Pinpoint the cell where the given text exists, returning its [x, y] midpoint coordinate. 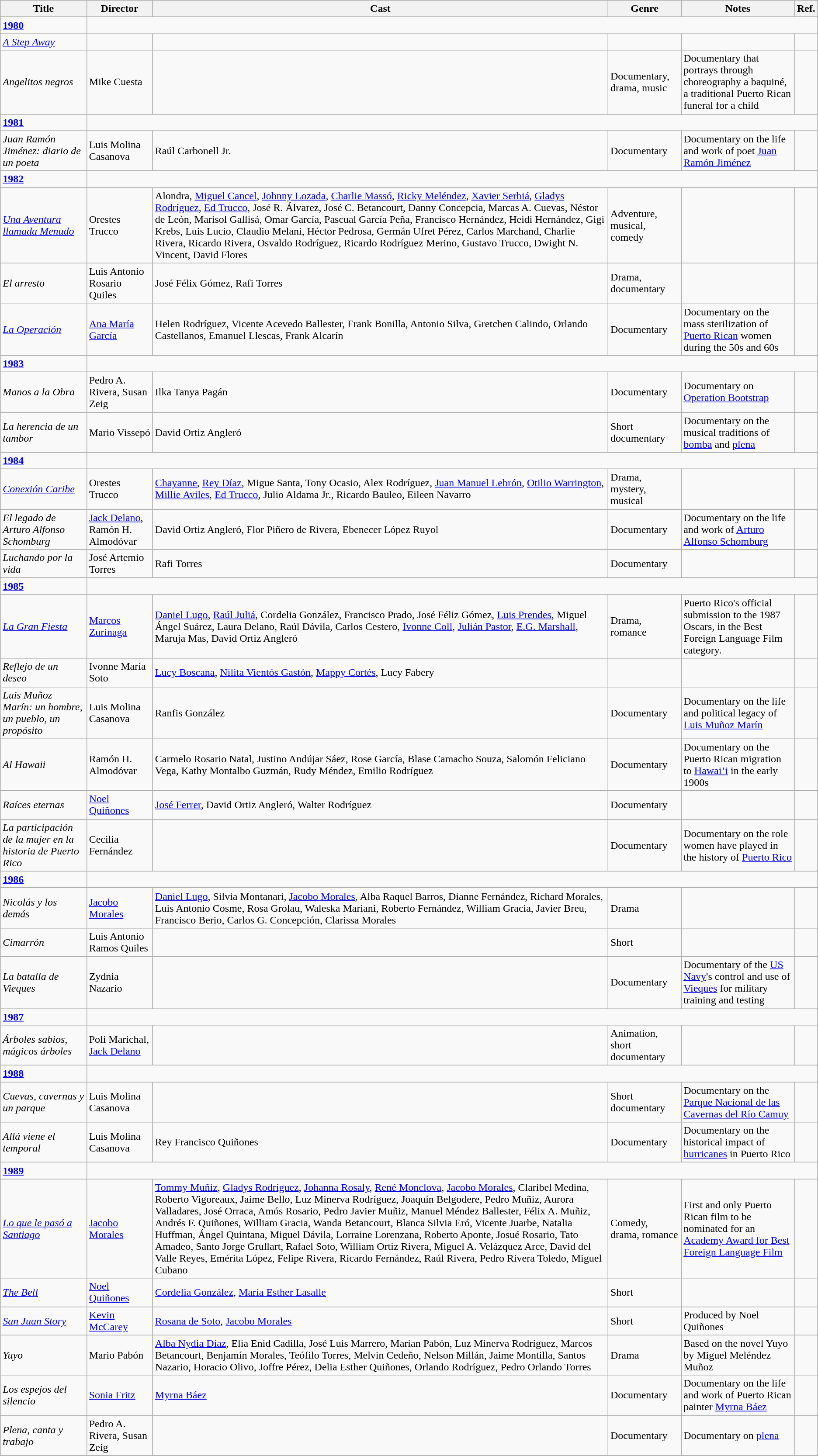
Documentary of the US Navy's control and use of Vieques for military training and testing [738, 982]
David Ortiz Angleró [380, 432]
Raíces eternas [44, 805]
Yuyo [44, 1355]
Ranfis González [380, 713]
1988 [44, 1074]
Cordelia González, María Esther Lasalle [380, 1292]
Ref. [806, 9]
Zydnia Nazario [120, 982]
Documentary on the historical impact of hurricanes in Puerto Rico [738, 1142]
Árboles sabios, mágicos árboles [44, 1045]
1987 [44, 1017]
Myrna Báez [380, 1395]
Drama, romance [644, 626]
Produced by Noel Quiñones [738, 1321]
1980 [44, 25]
Adventure, musical, comedy [644, 225]
Cuevas, cavernas y un parque [44, 1102]
Documentary on the Puerto Rican migration to Hawai’i in the early 1900s [738, 764]
Documentary on Operation Bootstrap [738, 392]
1984 [44, 461]
Luis Antonio Ramos Quiles [120, 942]
Mike Cuesta [120, 82]
Documentary on the life and political legacy of Luis Muñoz Marín [738, 713]
First and only Puerto Rican film to be nominated for an Academy Award for Best Foreign Language Film [738, 1228]
Juan Ramón Jiménez: diario de un poeta [44, 151]
Based on the novel Yuyo by Miguel Meléndez Muñoz [738, 1355]
Raúl Carbonell Jr. [380, 151]
Luis Muñoz Marín: un hombre, un pueblo, un propósito [44, 713]
Documentary on the life and work of Arturo Alfonso Schomburg [738, 529]
Luchando por la vida [44, 564]
Animation, short documentary [644, 1045]
Helen Rodríguez, Vicente Acevedo Ballester, Frank Bonilla, Antonio Silva, Gretchen Calindo, Orlando Castellanos, Emanuel Llescas, Frank Alcarín [380, 329]
Drama, documentary [644, 283]
Poli Marichal, Jack Delano [120, 1045]
Plena, canta y trabajo [44, 1435]
Los espejos del silencio [44, 1395]
José Artemio Torres [120, 564]
Documentary on plena [738, 1435]
Mario Pabón [120, 1355]
Jack Delano, Ramón H. Almodóvar [120, 529]
1983 [44, 363]
La Gran Fiesta [44, 626]
San Juan Story [44, 1321]
La participación de la mujer en la historia de Puerto Rico [44, 845]
La batalla de Vieques [44, 982]
1985 [44, 586]
Drama, mystery, musical [644, 489]
José Félix Gómez, Rafi Torres [380, 283]
Documentary on the Parque Nacional de las Cavernas del Río Camuy [738, 1102]
Rosana de Soto, Jacobo Morales [380, 1321]
El arresto [44, 283]
Cecilia Fernández [120, 845]
Rey Francisco Quiñones [380, 1142]
Luis Antonio Rosario Quiles [120, 283]
Allá viene el temporal [44, 1142]
Marcos Zurinaga [120, 626]
1986 [44, 879]
A Step Away [44, 42]
Manos a la Obra [44, 392]
Reflejo de un deseo [44, 673]
David Ortiz Angleró, Flor Piñero de Rivera, Ebenecer López Ruyol [380, 529]
Lo que le pasó a Santiago [44, 1228]
Title [44, 9]
Documentary on the life and work of poet Juan Ramón Jiménez [738, 151]
1982 [44, 179]
Documentary on the role women have played in the history of Puerto Rico [738, 845]
José Ferrer, David Ortiz Angleró, Walter Rodríguez [380, 805]
Documentary on the musical traditions of bomba and plena [738, 432]
Documentary that portrays through choreography a baquiné, a traditional Puerto Rican funeral for a child [738, 82]
La Operación [44, 329]
Kevin McCarey [120, 1321]
Rafi Torres [380, 564]
Cast [380, 9]
Ilka Tanya Pagán [380, 392]
Ramón H. Almodóvar [120, 764]
Lucy Boscana, Nilita Vientós Gastón, Mappy Cortés, Lucy Fabery [380, 673]
Documentary on the mass sterilization of Puerto Rican women during the 50s and 60s [738, 329]
Mario Vissepó [120, 432]
Documentary, drama, music [644, 82]
Notes [738, 9]
La herencia de un tambor [44, 432]
1981 [44, 122]
Ivonne María Soto [120, 673]
Documentary on the life and work of Puerto Rican painter Myrna Báez [738, 1395]
Al Hawaii [44, 764]
Una Aventura llamada Menudo [44, 225]
Angelitos negros [44, 82]
Ana María García [120, 329]
El legado de Arturo Alfonso Schomburg [44, 529]
Puerto Rico's official submission to the 1987 Oscars, in the Best Foreign Language Film category. [738, 626]
Conexión Caribe [44, 489]
Sonia Fritz [120, 1395]
Comedy, drama, romance [644, 1228]
Director [120, 9]
The Bell [44, 1292]
Genre [644, 9]
Nicolás y los demás [44, 908]
Cimarrón [44, 942]
1989 [44, 1171]
